Locate the cell with the specified text and output its [x, y] center coordinate. 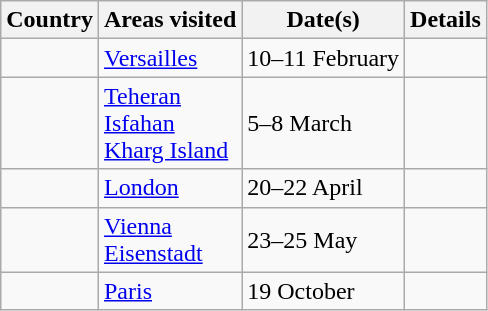
Versailles [170, 58]
10–11 February [324, 58]
19 October [324, 291]
Country [50, 20]
20–22 April [324, 188]
ViennaEisenstadt [170, 240]
Areas visited [170, 20]
23–25 May [324, 240]
5–8 March [324, 123]
Paris [170, 291]
Details [446, 20]
TeheranIsfahanKharg Island [170, 123]
London [170, 188]
Date(s) [324, 20]
